Output the (x, y) coordinate of the center of the cell containing the given text.  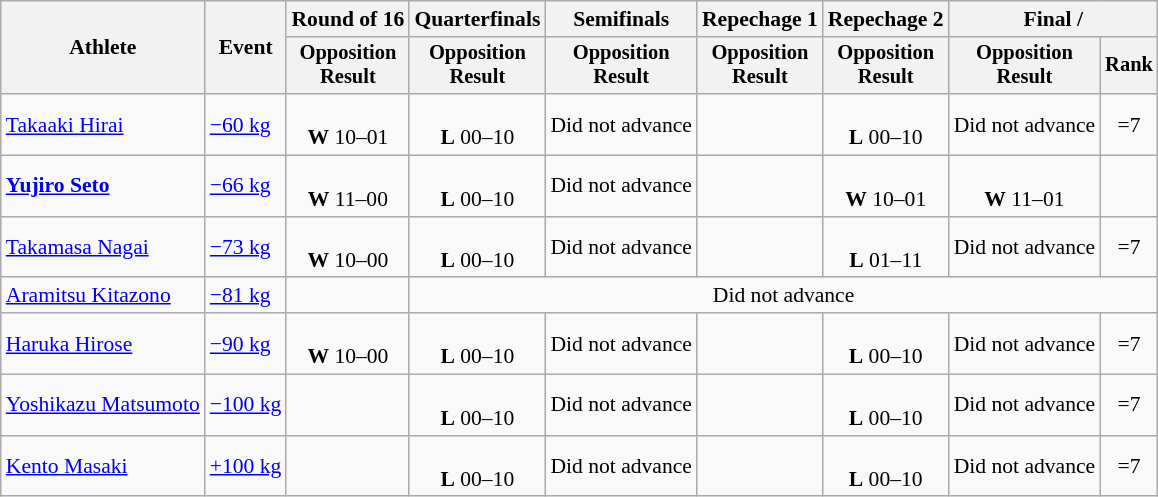
Round of 16 (348, 19)
−66 kg (246, 186)
−73 kg (246, 248)
Event (246, 48)
W 11–00 (348, 186)
Quarterfinals (477, 19)
Haruka Hirose (103, 344)
Aramitsu Kitazono (103, 296)
Final / (1054, 19)
−60 kg (246, 124)
−90 kg (246, 344)
Kento Masaki (103, 466)
Rank (1129, 66)
Takaaki Hirai (103, 124)
Repechage 2 (886, 19)
Repechage 1 (760, 19)
Athlete (103, 48)
Takamasa Nagai (103, 248)
−100 kg (246, 406)
Yoshikazu Matsumoto (103, 406)
L 01–11 (886, 248)
Yujiro Seto (103, 186)
+100 kg (246, 466)
Semifinals (621, 19)
W 11–01 (1025, 186)
−81 kg (246, 296)
